Find where the given text appears and provide that cell's center as (X, Y) coordinate. 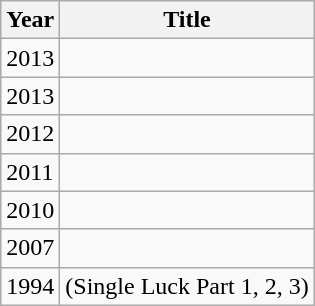
2011 (30, 172)
(Single Luck Part 1, 2, 3) (187, 286)
2007 (30, 248)
1994 (30, 286)
Title (187, 20)
2012 (30, 134)
Year (30, 20)
2010 (30, 210)
